Output the [x, y] coordinate of the center of the cell containing the given text.  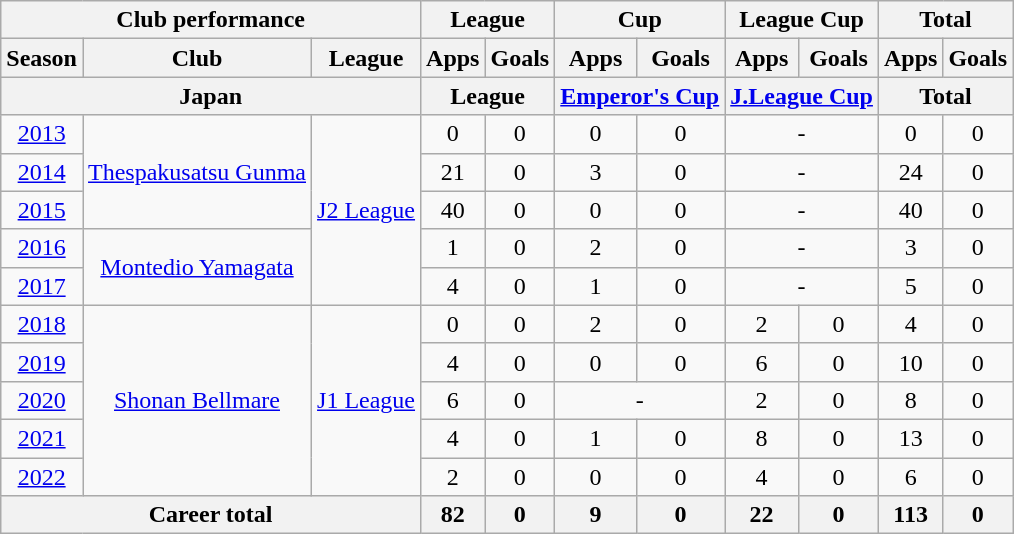
Career total [211, 515]
21 [453, 172]
Cup [640, 20]
Thespakusatsu Gunma [196, 172]
13 [910, 438]
J1 League [366, 400]
2021 [42, 438]
2018 [42, 324]
Shonan Bellmare [196, 400]
J2 League [366, 210]
2013 [42, 134]
24 [910, 172]
2020 [42, 400]
22 [762, 515]
2017 [42, 286]
113 [910, 515]
2014 [42, 172]
Club performance [211, 20]
Season [42, 58]
Montedio Yamagata [196, 267]
2016 [42, 248]
J.League Cup [802, 96]
82 [453, 515]
Emperor's Cup [640, 96]
9 [596, 515]
2019 [42, 362]
10 [910, 362]
League Cup [802, 20]
Japan [211, 96]
2015 [42, 210]
2022 [42, 477]
Club [196, 58]
5 [910, 286]
